From the cell containing the given text, extract its center point as (X, Y) coordinate. 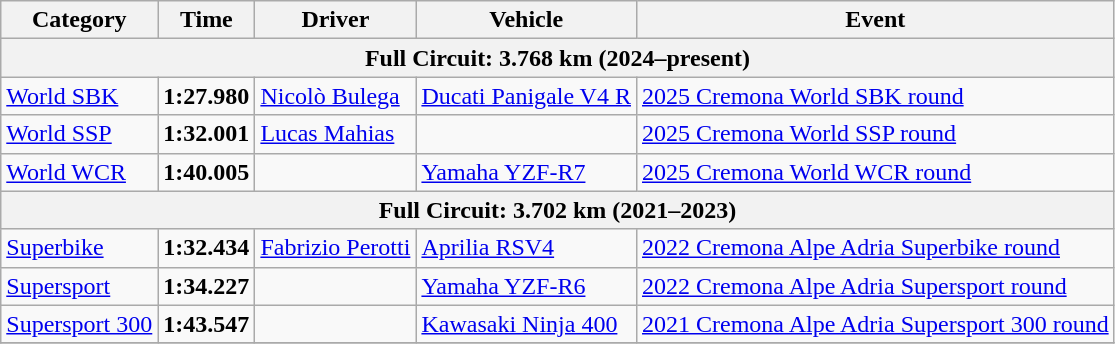
2022 Cremona Alpe Adria Superbike round (875, 248)
Kawasaki Ninja 400 (526, 324)
World SBK (80, 96)
2025 Cremona World SBK round (875, 96)
Full Circuit: 3.768 km (2024–present) (558, 58)
Yamaha YZF-R7 (526, 172)
Time (206, 20)
2025 Cremona World SSP round (875, 134)
Category (80, 20)
Event (875, 20)
Vehicle (526, 20)
Ducati Panigale V4 R (526, 96)
Nicolò Bulega (336, 96)
1:27.980 (206, 96)
World SSP (80, 134)
Aprilia RSV4 (526, 248)
1:32.434 (206, 248)
World WCR (80, 172)
Full Circuit: 3.702 km (2021–2023) (558, 210)
Driver (336, 20)
Fabrizio Perotti (336, 248)
Superbike (80, 248)
Supersport (80, 286)
2025 Cremona World WCR round (875, 172)
1:32.001 (206, 134)
Lucas Mahias (336, 134)
Yamaha YZF-R6 (526, 286)
1:34.227 (206, 286)
1:40.005 (206, 172)
2022 Cremona Alpe Adria Supersport round (875, 286)
1:43.547 (206, 324)
Supersport 300 (80, 324)
2021 Cremona Alpe Adria Supersport 300 round (875, 324)
